Identify which cell holds the provided text, then report its (x, y) central coordinate. 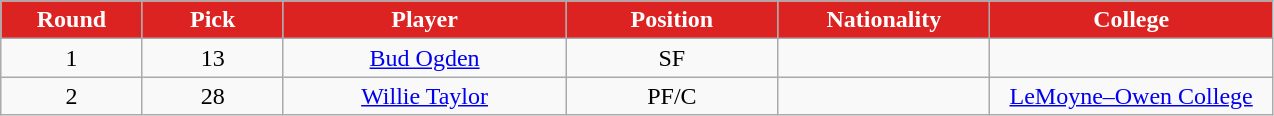
Player (424, 20)
Nationality (884, 20)
Pick (212, 20)
SF (672, 58)
Bud Ogden (424, 58)
Willie Taylor (424, 96)
PF/C (672, 96)
28 (212, 96)
College (1132, 20)
LeMoyne–Owen College (1132, 96)
2 (72, 96)
Position (672, 20)
13 (212, 58)
1 (72, 58)
Round (72, 20)
